Search for the cell housing the specified text and yield its (X, Y) center coordinate. 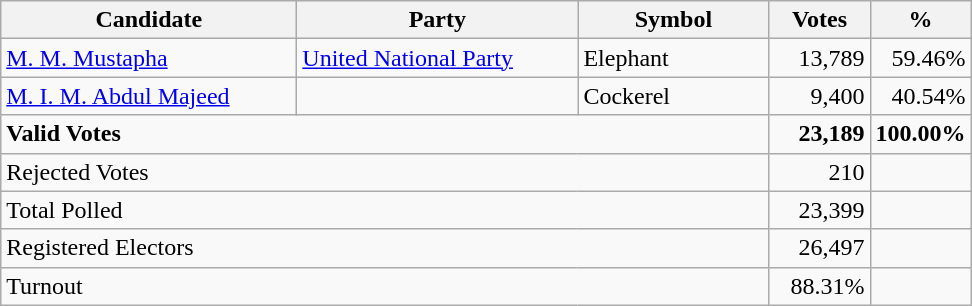
13,789 (820, 58)
26,497 (820, 248)
9,400 (820, 96)
Votes (820, 20)
Total Polled (385, 210)
Candidate (149, 20)
Party (438, 20)
40.54% (920, 96)
% (920, 20)
Rejected Votes (385, 172)
Turnout (385, 286)
Registered Electors (385, 248)
88.31% (820, 286)
United National Party (438, 58)
59.46% (920, 58)
M. M. Mustapha (149, 58)
Valid Votes (385, 134)
Cockerel (674, 96)
M. I. M. Abdul Majeed (149, 96)
210 (820, 172)
100.00% (920, 134)
23,399 (820, 210)
Symbol (674, 20)
23,189 (820, 134)
Elephant (674, 58)
